From the cell containing the given text, extract its center point as (x, y) coordinate. 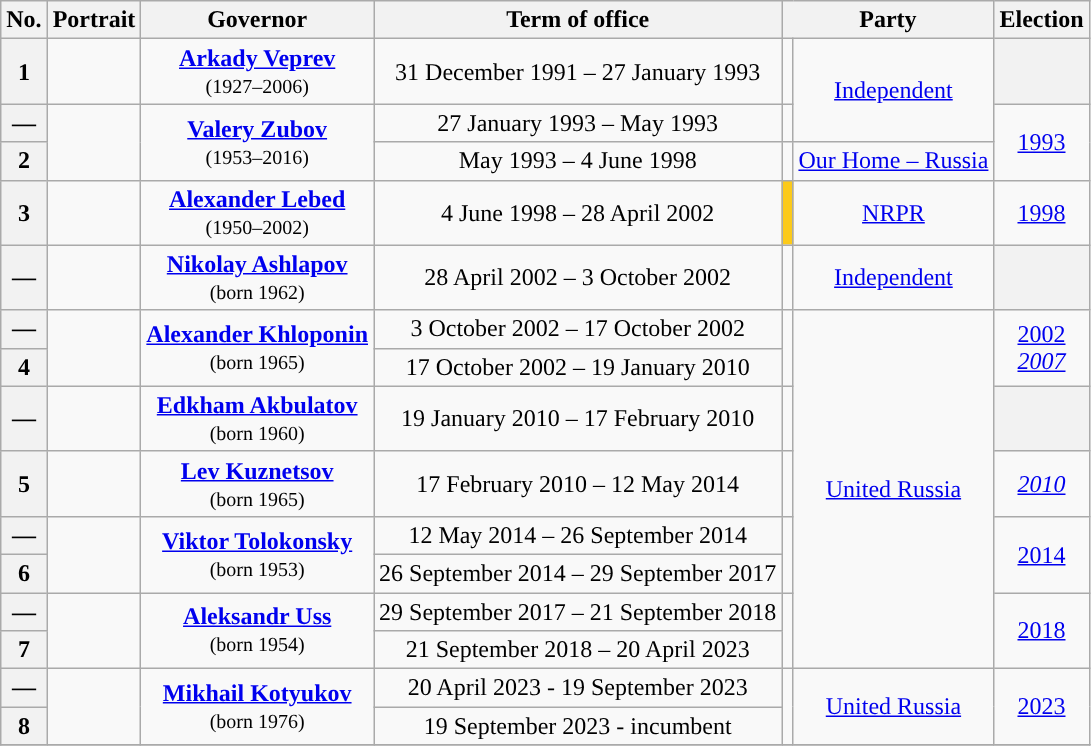
20022007 (1042, 348)
2023 (1042, 707)
20 April 2023 - 19 September 2023 (578, 688)
1998 (1042, 212)
4 June 1998 – 28 April 2002 (578, 212)
Portrait (94, 20)
Aleksandr Uss(born 1954) (258, 630)
26 September 2014 – 29 September 2017 (578, 573)
Governor (258, 20)
Party (888, 20)
Alexander Khloponin(born 1965) (258, 348)
17 February 2010 – 12 May 2014 (578, 484)
5 (24, 484)
21 September 2018 – 20 April 2023 (578, 650)
8 (24, 726)
Arkady Veprev(1927–2006) (258, 72)
3 October 2002 – 17 October 2002 (578, 329)
2 (24, 161)
2010 (1042, 484)
Term of office (578, 20)
19 September 2023 - incumbent (578, 726)
28 April 2002 – 3 October 2002 (578, 278)
NRPR (894, 212)
May 1993 – 4 June 1998 (578, 161)
2018 (1042, 630)
Our Home – Russia (894, 161)
3 (24, 212)
Viktor Tolokonsky(born 1953) (258, 554)
7 (24, 650)
Mikhail Kotyukov(born 1976) (258, 707)
Valery Zubov(1953–2016) (258, 142)
No. (24, 20)
1993 (1042, 142)
29 September 2017 – 21 September 2018 (578, 611)
2014 (1042, 554)
Alexander Lebed(1950–2002) (258, 212)
Nikolay Ashlapov(born 1962) (258, 278)
4 (24, 367)
12 May 2014 – 26 September 2014 (578, 535)
27 January 1993 – May 1993 (578, 123)
Election (1042, 20)
31 December 1991 – 27 January 1993 (578, 72)
6 (24, 573)
17 October 2002 – 19 January 2010 (578, 367)
1 (24, 72)
Lev Kuznetsov(born 1965) (258, 484)
19 January 2010 – 17 February 2010 (578, 418)
Edkham Akbulatov(born 1960) (258, 418)
